Find where the given text appears and provide that cell's center as [x, y] coordinate. 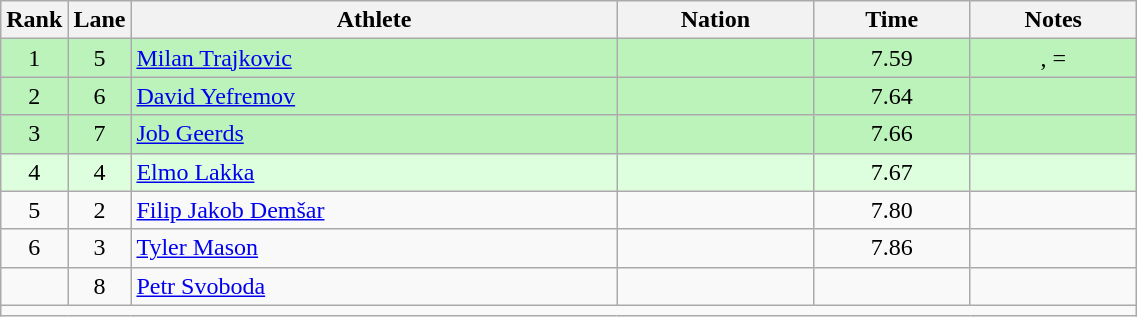
7.80 [892, 210]
7.86 [892, 248]
Lane [100, 20]
8 [100, 286]
Filip Jakob Demšar [374, 210]
7.64 [892, 96]
Nation [715, 20]
Rank [34, 20]
, = [1054, 58]
1 [34, 58]
7.59 [892, 58]
7.66 [892, 134]
David Yefremov [374, 96]
Time [892, 20]
Job Geerds [374, 134]
Notes [1054, 20]
7.67 [892, 172]
Tyler Mason [374, 248]
Elmo Lakka [374, 172]
Athlete [374, 20]
Milan Trajkovic [374, 58]
Petr Svoboda [374, 286]
7 [100, 134]
